Locate the cell with the specified text and output its (X, Y) center coordinate. 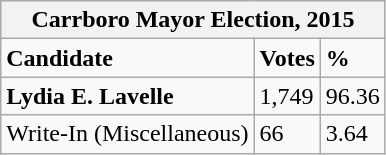
Write-In (Miscellaneous) (128, 134)
Votes (287, 58)
96.36 (352, 96)
Candidate (128, 58)
% (352, 58)
Carrboro Mayor Election, 2015 (194, 20)
3.64 (352, 134)
1,749 (287, 96)
66 (287, 134)
Lydia E. Lavelle (128, 96)
